Determine the (X, Y) coordinate at the center of the cell enclosing the given text.  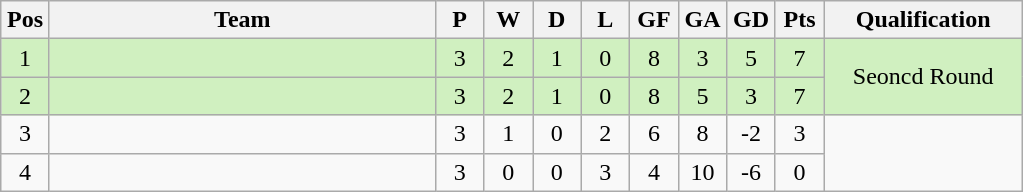
L (606, 20)
Pos (26, 20)
Seoncd Round (924, 77)
GF (654, 20)
P (460, 20)
GA (702, 20)
D (556, 20)
GD (752, 20)
Team (242, 20)
10 (702, 172)
Qualification (924, 20)
W (508, 20)
-6 (752, 172)
Pts (800, 20)
-2 (752, 134)
6 (654, 134)
